Return the [x, y] coordinate for the center point of the cell that contains the specified text.  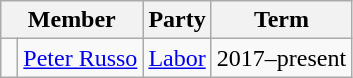
Party [177, 20]
Peter Russo [80, 58]
Labor [177, 58]
Term [281, 20]
Member [72, 20]
2017–present [281, 58]
